Capture the cell that displays the provided text and extract its [X, Y] central coordinate. 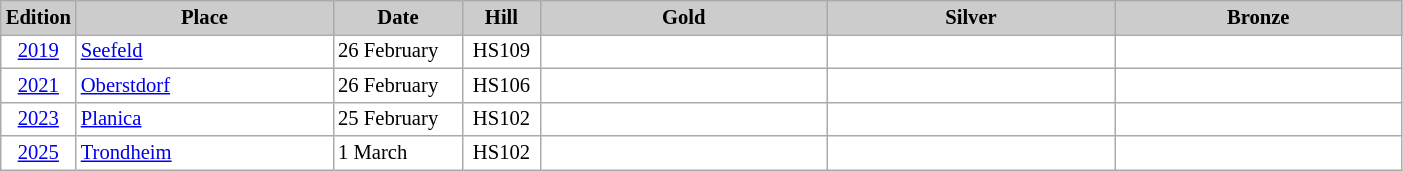
HS109 [502, 51]
Planica [204, 119]
HS106 [502, 85]
Silver [970, 17]
Edition [38, 17]
Date [398, 17]
2025 [38, 153]
Oberstdorf [204, 85]
Seefeld [204, 51]
2021 [38, 85]
Trondheim [204, 153]
Hill [502, 17]
25 February [398, 119]
1 March [398, 153]
2019 [38, 51]
Place [204, 17]
Gold [684, 17]
2023 [38, 119]
Bronze [1258, 17]
